From the cell containing the given text, extract its center point as [x, y] coordinate. 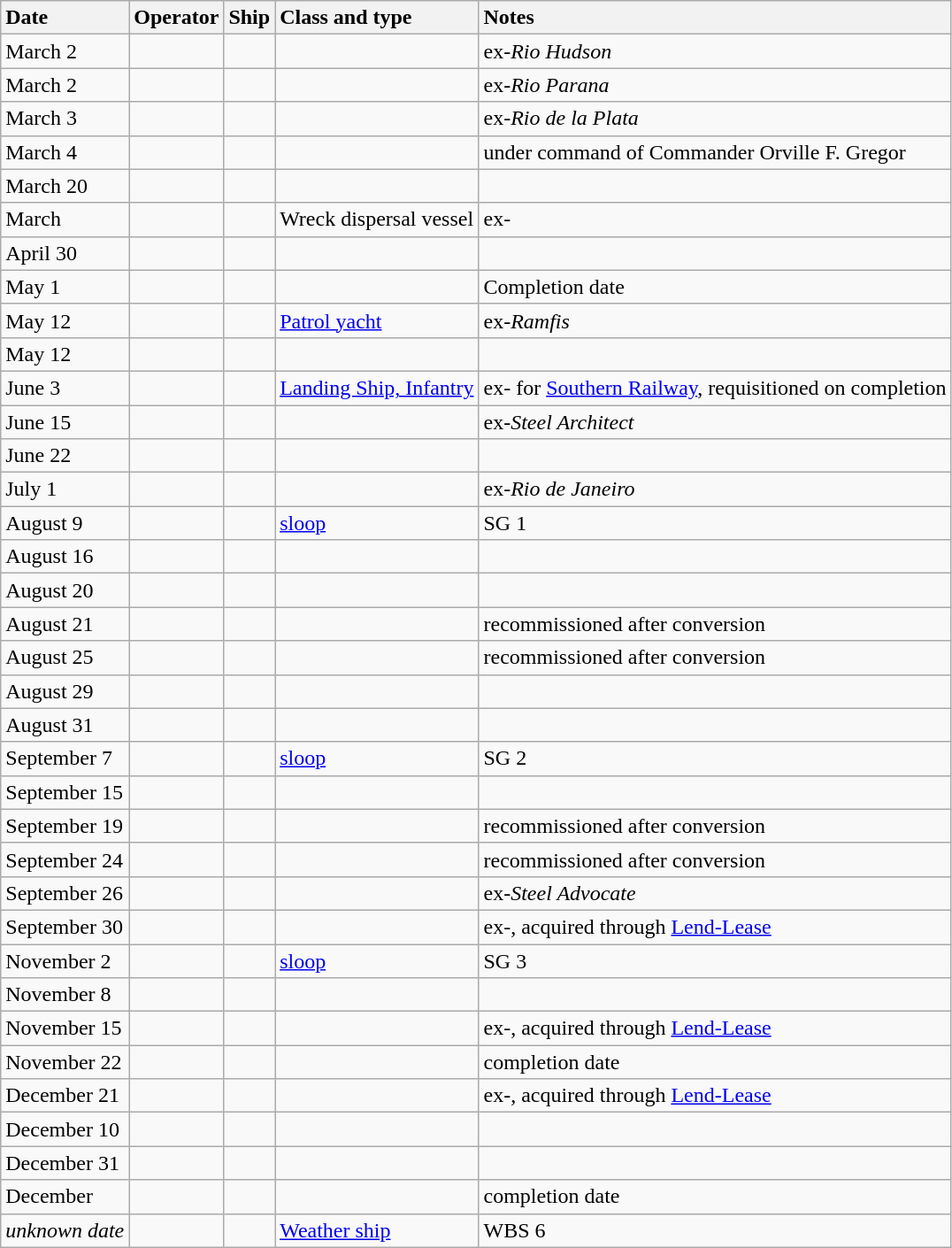
August 20 [65, 590]
August 16 [65, 557]
March 3 [65, 119]
ex-Steel Advocate [715, 893]
November 8 [65, 995]
March [65, 220]
December [65, 1197]
November 2 [65, 960]
Date [65, 18]
SG 2 [715, 759]
Weather ship [377, 1230]
ex-Rio de Janeiro [715, 489]
June 15 [65, 422]
March 4 [65, 152]
November 22 [65, 1062]
December 31 [65, 1163]
Landing Ship, Infantry [377, 388]
July 1 [65, 489]
November 15 [65, 1028]
ex- [715, 220]
August 9 [65, 523]
Class and type [377, 18]
ex-Rio Hudson [715, 51]
June 3 [65, 388]
August 21 [65, 624]
May 1 [65, 287]
Completion date [715, 287]
SG 3 [715, 960]
Operator [177, 18]
under command of Commander Orville F. Gregor [715, 152]
September 7 [65, 759]
August 25 [65, 658]
Patrol yacht [377, 320]
April 30 [65, 253]
September 30 [65, 927]
August 31 [65, 725]
Notes [715, 18]
September 15 [65, 792]
Wreck dispersal vessel [377, 220]
September 24 [65, 859]
ex-Steel Architect [715, 422]
September 26 [65, 893]
December 10 [65, 1129]
ex-Rio de la Plata [715, 119]
SG 1 [715, 523]
September 19 [65, 826]
December 21 [65, 1096]
June 22 [65, 456]
unknown date [65, 1230]
Ship [250, 18]
ex-Ramfis [715, 320]
ex- for Southern Railway, requisitioned on completion [715, 388]
March 20 [65, 186]
ex-Rio Parana [715, 85]
WBS 6 [715, 1230]
August 29 [65, 691]
